Output the [X, Y] coordinate of the center of the cell containing the given text.  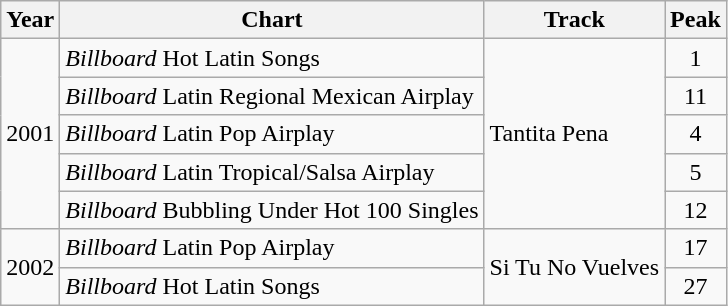
Tantita Pena [574, 134]
12 [696, 210]
27 [696, 286]
Peak [696, 20]
Billboard Latin Regional Mexican Airplay [272, 96]
2001 [30, 134]
4 [696, 134]
Chart [272, 20]
2002 [30, 267]
5 [696, 172]
1 [696, 58]
11 [696, 96]
Track [574, 20]
Si Tu No Vuelves [574, 267]
Billboard Bubbling Under Hot 100 Singles [272, 210]
Billboard Latin Tropical/Salsa Airplay [272, 172]
17 [696, 248]
Year [30, 20]
